Return the [x, y] coordinate for the center point of the cell that contains the specified text.  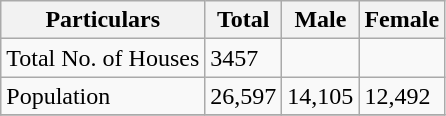
Total [244, 20]
Total No. of Houses [103, 58]
12,492 [402, 96]
3457 [244, 58]
Female [402, 20]
Population [103, 96]
Male [320, 20]
Particulars [103, 20]
14,105 [320, 96]
26,597 [244, 96]
